Search for the cell housing the specified text and yield its [X, Y] center coordinate. 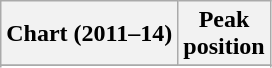
Chart (2011–14) [90, 34]
Peakposition [224, 34]
